Pinpoint the cell where the given text exists, returning its [x, y] midpoint coordinate. 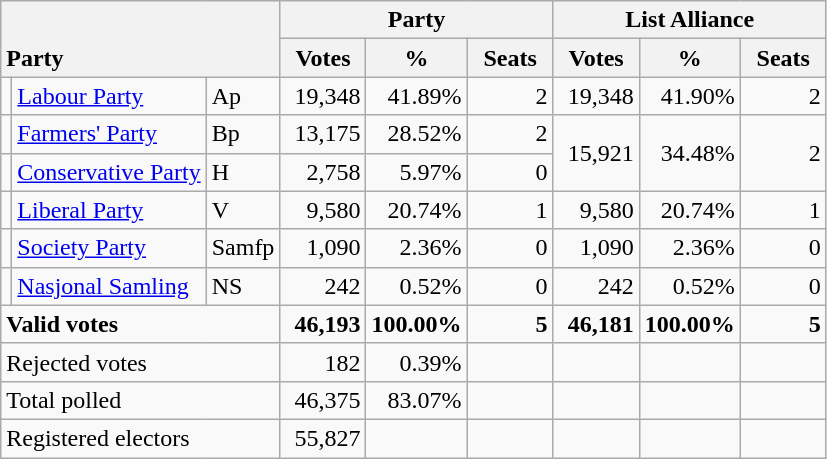
Total polled [140, 400]
46,193 [323, 324]
46,375 [323, 400]
Ap [243, 96]
Valid votes [140, 324]
5.97% [416, 172]
Farmers' Party [109, 134]
NS [243, 286]
2,758 [323, 172]
Bp [243, 134]
Liberal Party [109, 210]
41.89% [416, 96]
Society Party [109, 248]
15,921 [596, 153]
46,181 [596, 324]
Nasjonal Samling [109, 286]
V [243, 210]
41.90% [690, 96]
13,175 [323, 134]
Samfp [243, 248]
Conservative Party [109, 172]
0.39% [416, 362]
Registered electors [140, 438]
List Alliance [690, 20]
55,827 [323, 438]
182 [323, 362]
34.48% [690, 153]
Rejected votes [140, 362]
Labour Party [109, 96]
28.52% [416, 134]
83.07% [416, 400]
H [243, 172]
